Locate the cell with the specified text and output its [X, Y] center coordinate. 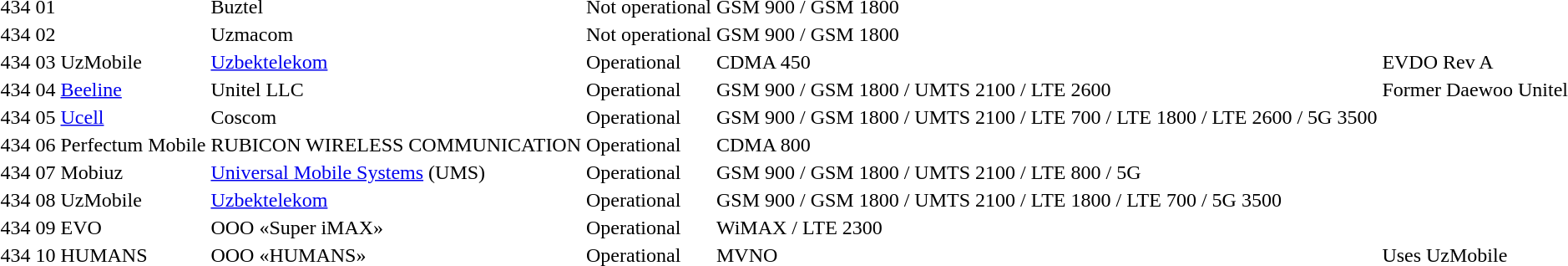
OOO «Super iMAX» [396, 228]
03 [45, 62]
GSM 900 / GSM 1800 / UMTS 2100 / LTE 800 / 5G [1046, 172]
08 [45, 200]
WiMAX / LTE 2300 [1046, 228]
07 [45, 172]
02 [45, 34]
Ucell [134, 117]
GSM 900 / GSM 1800 / UMTS 2100 / LTE 700 / LTE 1800 / LTE 2600 / 5G 3500 [1046, 117]
Coscom [396, 117]
CDMA 800 [1046, 145]
Unitel LLC [396, 90]
GSM 900 / GSM 1800 [1046, 34]
Beeline [134, 90]
GSM 900 / GSM 1800 / UMTS 2100 / LTE 1800 / LTE 700 / 5G 3500 [1046, 200]
Universal Mobile Systems (UMS) [396, 172]
EVO [134, 228]
06 [45, 145]
Uzmacom [396, 34]
Not operational [650, 34]
09 [45, 228]
05 [45, 117]
04 [45, 90]
GSM 900 / GSM 1800 / UMTS 2100 / LTE 2600 [1046, 90]
CDMA 450 [1046, 62]
RUBICON WIRELESS COMMUNICATION [396, 145]
Perfectum Mobile [134, 145]
Mobiuz [134, 172]
